From the cell containing the given text, extract its center point as (x, y) coordinate. 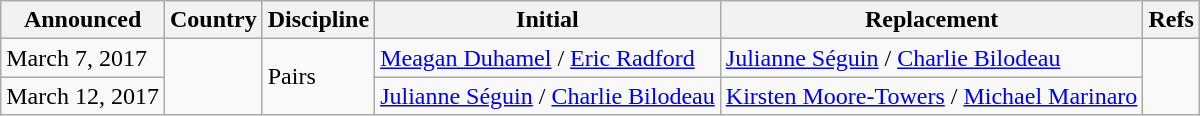
Country (213, 20)
March 12, 2017 (83, 96)
Announced (83, 20)
March 7, 2017 (83, 58)
Kirsten Moore-Towers / Michael Marinaro (932, 96)
Pairs (318, 77)
Meagan Duhamel / Eric Radford (548, 58)
Replacement (932, 20)
Refs (1171, 20)
Discipline (318, 20)
Initial (548, 20)
